Scan for the cell matching the given text and deliver its (x, y) coordinate at center. 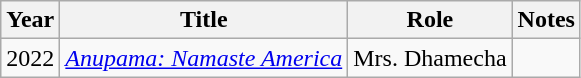
Mrs. Dhamecha (430, 58)
Role (430, 20)
Title (204, 20)
Year (30, 20)
Anupama: Namaste America (204, 58)
2022 (30, 58)
Notes (546, 20)
